Return the [X, Y] coordinate for the center point of the cell that contains the specified text.  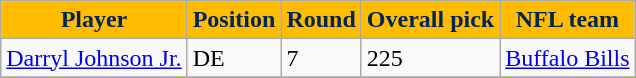
Player [94, 20]
Darryl Johnson Jr. [94, 58]
NFL team [568, 20]
Round [321, 20]
225 [430, 58]
DE [234, 58]
Buffalo Bills [568, 58]
7 [321, 58]
Overall pick [430, 20]
Position [234, 20]
